Locate the cell with the specified text and output its [X, Y] center coordinate. 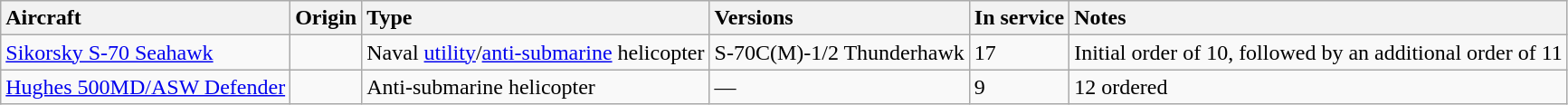
9 [1019, 87]
Hughes 500MD/ASW Defender [146, 87]
Anti-submarine helicopter [536, 87]
12 ordered [1319, 87]
17 [1019, 52]
Aircraft [146, 18]
Notes [1319, 18]
Naval utility/anti-submarine helicopter [536, 52]
Initial order of 10, followed by an additional order of 11 [1319, 52]
Sikorsky S-70 Seahawk [146, 52]
Versions [840, 18]
In service [1019, 18]
S-70C(M)-1/2 Thunderhawk [840, 52]
— [840, 87]
Origin [326, 18]
Type [536, 18]
